Find where the given text appears and provide that cell's center as (X, Y) coordinate. 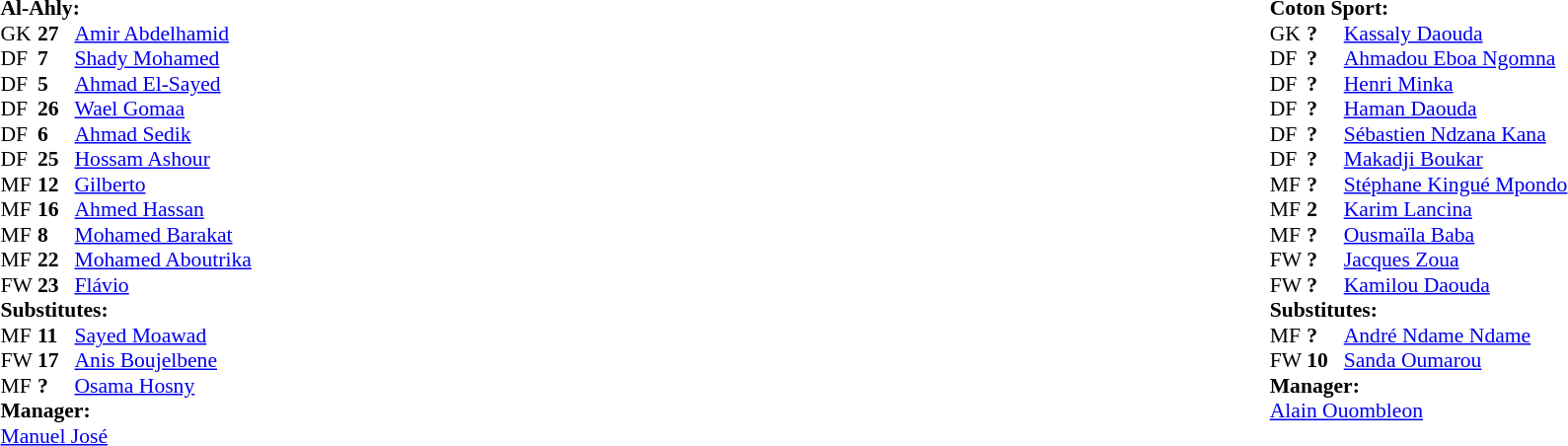
5 (56, 84)
Kassaly Daouda (1456, 34)
Kamilou Daouda (1456, 285)
Sayed Moawad (164, 335)
8 (56, 235)
Amir Abdelhamid (164, 34)
17 (56, 360)
22 (56, 260)
Flávio (164, 285)
Ahmadou Eboa Ngomna (1456, 58)
25 (56, 159)
Jacques Zoua (1456, 260)
Alain Ouombleon (1419, 411)
Anis Boujelbene (164, 360)
27 (56, 34)
26 (56, 110)
16 (56, 210)
Sanda Oumarou (1456, 360)
Makadji Boukar (1456, 159)
Stéphane Kingué Mpondo (1456, 185)
12 (56, 185)
Sébastien Ndzana Kana (1456, 134)
Ahmed Hassan (164, 210)
Hossam Ashour (164, 159)
Ahmad El-Sayed (164, 84)
Wael Gomaa (164, 110)
Ousmaïla Baba (1456, 235)
Haman Daouda (1456, 110)
Ahmad Sedik (164, 134)
Henri Minka (1456, 84)
Gilberto (164, 185)
Karim Lancina (1456, 210)
Osama Hosny (164, 386)
7 (56, 58)
23 (56, 285)
Mohamed Barakat (164, 235)
Mohamed Aboutrika (164, 260)
Shady Mohamed (164, 58)
10 (1325, 360)
2 (1325, 210)
André Ndame Ndame (1456, 335)
6 (56, 134)
11 (56, 335)
